Output the (X, Y) coordinate of the center of the cell containing the given text.  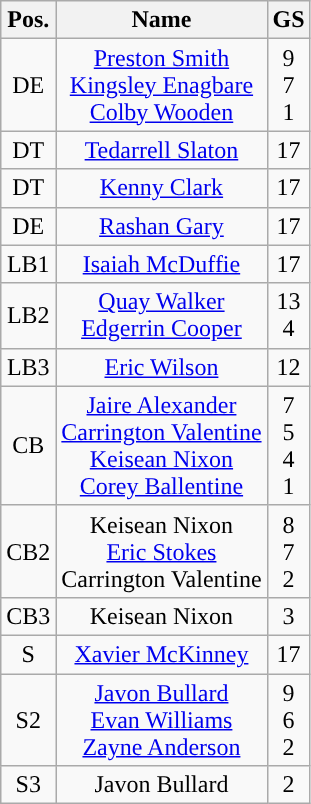
Xavier McKinney (162, 654)
3 (288, 616)
CB2 (28, 551)
Pos. (28, 20)
Jaire AlexanderCarrington ValentineKeisean NixonCorey Ballentine (162, 446)
Javon BullardEvan WilliamsZayne Anderson (162, 720)
971 (288, 85)
S (28, 654)
GS (288, 20)
LB2 (28, 316)
Quay WalkerEdgerrin Cooper (162, 316)
Keisean NixonEric StokesCarrington Valentine (162, 551)
LB1 (28, 264)
Name (162, 20)
Keisean Nixon (162, 616)
S2 (28, 720)
2 (288, 785)
CB3 (28, 616)
Tedarrell Slaton (162, 150)
S3 (28, 785)
872 (288, 551)
LB3 (28, 367)
134 (288, 316)
7541 (288, 446)
Kenny Clark (162, 188)
CB (28, 446)
Preston SmithKingsley EnagbareColby Wooden (162, 85)
12 (288, 367)
Eric Wilson (162, 367)
Javon Bullard (162, 785)
962 (288, 720)
Isaiah McDuffie (162, 264)
Rashan Gary (162, 226)
